Output the (X, Y) coordinate of the center of the cell containing the given text.  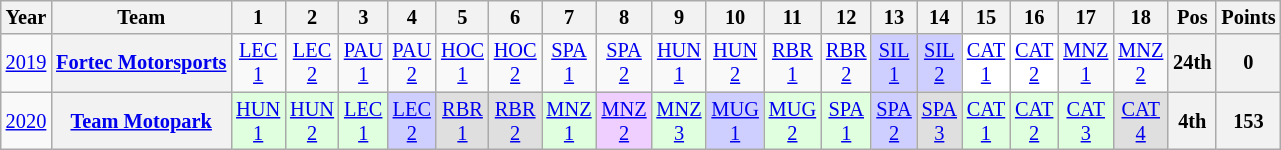
6 (516, 17)
2019 (26, 63)
SIL2 (940, 63)
HOC2 (516, 63)
3 (364, 17)
9 (678, 17)
MNZ3 (678, 121)
14 (940, 17)
CAT4 (1140, 121)
10 (734, 17)
Fortec Motorsports (141, 63)
Points (1248, 17)
5 (462, 17)
MUG1 (734, 121)
CAT3 (1086, 121)
153 (1248, 121)
16 (1034, 17)
Pos (1192, 17)
7 (570, 17)
PAU1 (364, 63)
8 (624, 17)
HOC1 (462, 63)
PAU2 (412, 63)
SIL1 (894, 63)
SPA3 (940, 121)
0 (1248, 63)
24th (1192, 63)
4th (1192, 121)
4 (412, 17)
1 (258, 17)
Team Motopark (141, 121)
12 (846, 17)
18 (1140, 17)
13 (894, 17)
2020 (26, 121)
11 (792, 17)
15 (986, 17)
Team (141, 17)
MUG2 (792, 121)
17 (1086, 17)
Year (26, 17)
2 (312, 17)
